From the cell containing the given text, extract its center point as [x, y] coordinate. 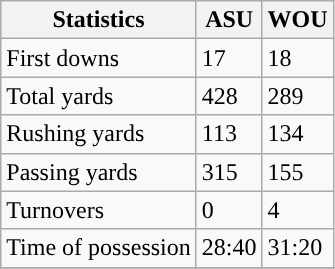
Total yards [99, 96]
Passing yards [99, 172]
Statistics [99, 20]
18 [298, 58]
155 [298, 172]
0 [229, 210]
ASU [229, 20]
Rushing yards [99, 134]
Turnovers [99, 210]
4 [298, 210]
17 [229, 58]
31:20 [298, 248]
WOU [298, 20]
First downs [99, 58]
428 [229, 96]
134 [298, 134]
28:40 [229, 248]
289 [298, 96]
113 [229, 134]
315 [229, 172]
Time of possession [99, 248]
